Provide the (X, Y) coordinate of the cell's center where the given text is located.  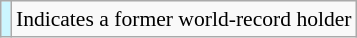
Indicates a former world-record holder (184, 19)
